Pinpoint the cell where the given text exists, returning its (x, y) midpoint coordinate. 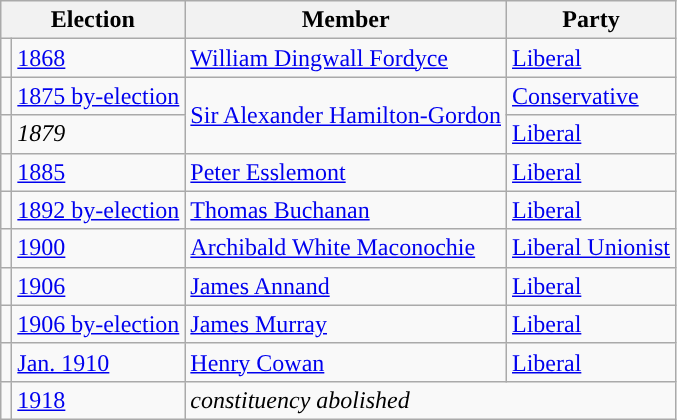
Liberal Unionist (592, 248)
1885 (98, 172)
Party (592, 20)
James Murray (346, 324)
James Annand (346, 286)
1868 (98, 58)
1875 by-election (98, 96)
Jan. 1910 (98, 362)
1892 by-election (98, 210)
1879 (98, 134)
William Dingwall Fordyce (346, 58)
1900 (98, 248)
Henry Cowan (346, 362)
Archibald White Maconochie (346, 248)
Conservative (592, 96)
Peter Esslemont (346, 172)
1918 (98, 400)
constituency abolished (430, 400)
1906 by-election (98, 324)
Sir Alexander Hamilton-Gordon (346, 115)
1906 (98, 286)
Thomas Buchanan (346, 210)
Election (93, 20)
Member (346, 20)
